Extract the (x, y) coordinate from the center of the cell holding the provided text.  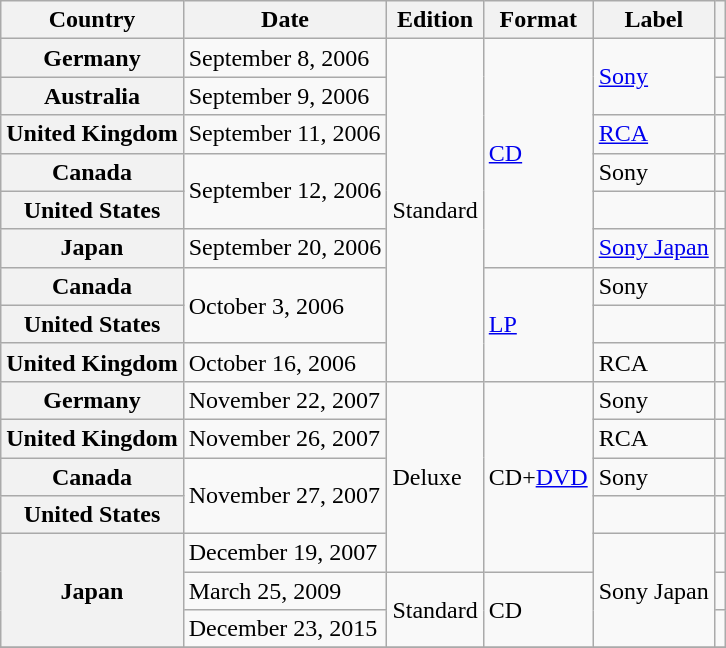
October 16, 2006 (285, 362)
March 25, 2009 (285, 591)
Country (92, 20)
November 26, 2007 (285, 438)
Format (538, 20)
Australia (92, 96)
Edition (435, 20)
December 19, 2007 (285, 553)
LP (538, 324)
September 20, 2006 (285, 248)
Label (654, 20)
November 22, 2007 (285, 400)
September 12, 2006 (285, 191)
September 9, 2006 (285, 96)
November 27, 2007 (285, 496)
CD+DVD (538, 476)
December 23, 2015 (285, 629)
Date (285, 20)
October 3, 2006 (285, 305)
September 11, 2006 (285, 134)
September 8, 2006 (285, 58)
Deluxe (435, 476)
